Scan for the cell matching the given text and deliver its (X, Y) coordinate at center. 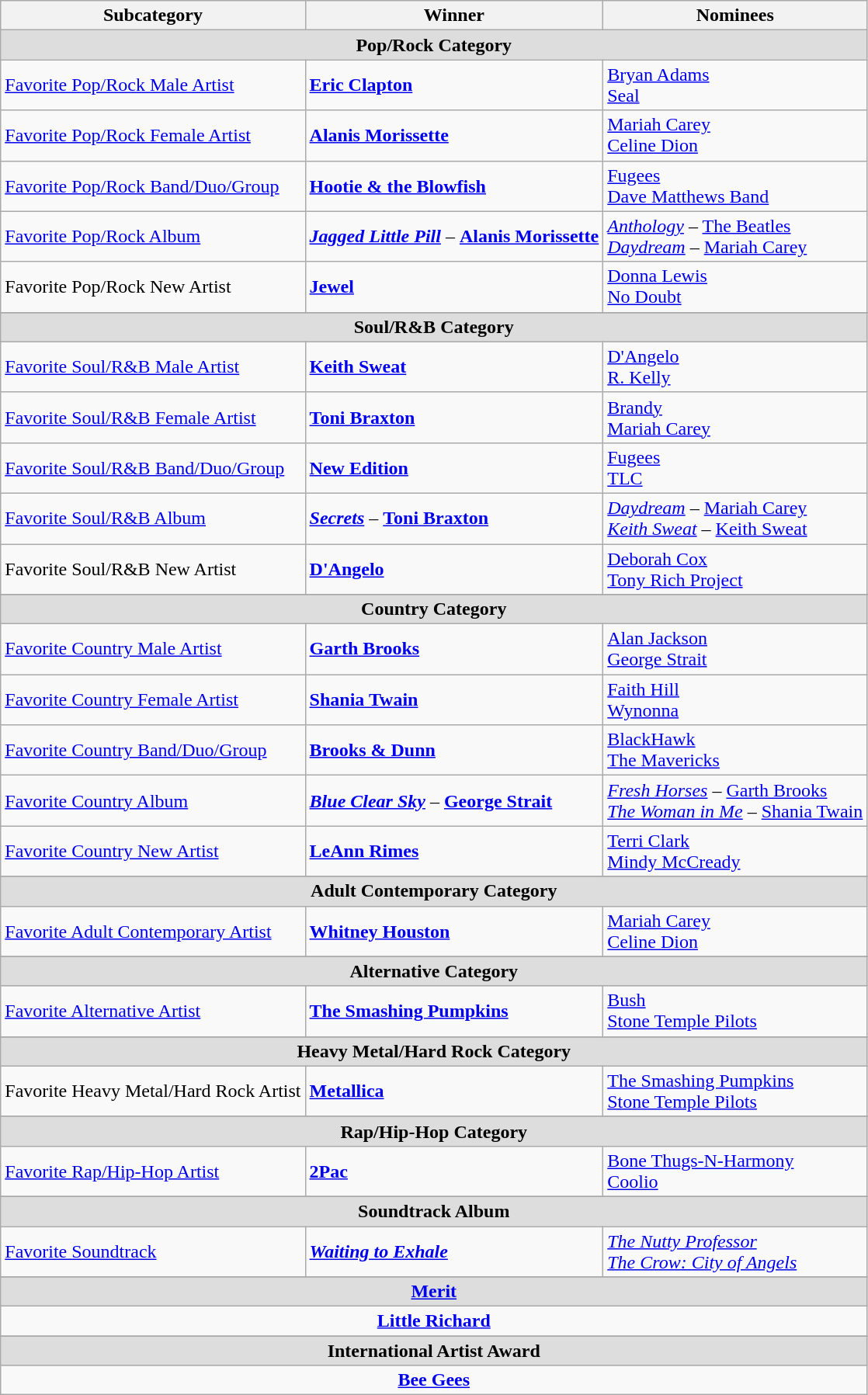
Metallica (454, 1091)
Toni Braxton (454, 418)
Alan Jackson George Strait (735, 649)
Bee Gees (434, 1380)
Favorite Country Female Artist (153, 700)
Favorite Pop/Rock New Artist (153, 287)
Jagged Little Pill – Alanis Morissette (454, 236)
Favorite Pop/Rock Album (153, 236)
Deborah Cox Tony Rich Project (735, 568)
Alternative Category (434, 971)
Eric Clapton (454, 85)
Whitney Houston (454, 932)
Favorite Soul/R&B New Artist (153, 568)
Waiting to Exhale (454, 1251)
Fugees Dave Matthews Band (735, 186)
Donna Lewis No Doubt (735, 287)
Favorite Soul/R&B Band/Duo/Group (153, 467)
The Smashing Pumpkins Stone Temple Pilots (735, 1091)
Keith Sweat (454, 366)
Bush Stone Temple Pilots (735, 1011)
Fugees TLC (735, 467)
Bryan Adams Seal (735, 85)
D'Angelo (454, 568)
Alanis Morissette (454, 135)
Heavy Metal/Hard Rock Category (434, 1051)
Blue Clear Sky – George Strait (454, 801)
Favorite Pop/Rock Male Artist (153, 85)
Favorite Soul/R&B Album (153, 519)
Favorite Pop/Rock Band/Duo/Group (153, 186)
Terri Clark Mindy McCready (735, 851)
Faith Hill Wynonna (735, 700)
Favorite Country Band/Duo/Group (153, 750)
BlackHawk The Mavericks (735, 750)
Favorite Adult Contemporary Artist (153, 932)
Brooks & Dunn (454, 750)
Favorite Rap/Hip-Hop Artist (153, 1171)
Favorite Soundtrack (153, 1251)
Winner (454, 16)
Brandy Mariah Carey (735, 418)
Bone Thugs-N-Harmony Coolio (735, 1171)
Favorite Heavy Metal/Hard Rock Artist (153, 1091)
Daydream – Mariah Carey Keith Sweat – Keith Sweat (735, 519)
Little Richard (434, 1321)
Pop/Rock Category (434, 45)
Rap/Hip-Hop Category (434, 1131)
Garth Brooks (454, 649)
LeAnn Rimes (454, 851)
Anthology – The Beatles Daydream – Mariah Carey (735, 236)
Soundtrack Album (434, 1211)
Adult Contemporary Category (434, 891)
Favorite Country Male Artist (153, 649)
Country Category (434, 609)
International Artist Award (434, 1351)
The Smashing Pumpkins (454, 1011)
2Pac (454, 1171)
Fresh Horses – Garth Brooks The Woman in Me – Shania Twain (735, 801)
Favorite Soul/R&B Male Artist (153, 366)
Shania Twain (454, 700)
Favorite Soul/R&B Female Artist (153, 418)
Merit (434, 1292)
Jewel (454, 287)
Soul/R&B Category (434, 327)
D'Angelo R. Kelly (735, 366)
Favorite Country New Artist (153, 851)
Secrets – Toni Braxton (454, 519)
Favorite Alternative Artist (153, 1011)
Favorite Country Album (153, 801)
Nominees (735, 16)
The Nutty ProfessorThe Crow: City of Angels (735, 1251)
New Edition (454, 467)
Favorite Pop/Rock Female Artist (153, 135)
Hootie & the Blowfish (454, 186)
Subcategory (153, 16)
